Detect which cell encompasses the target text, then output its (X, Y) center coordinate. 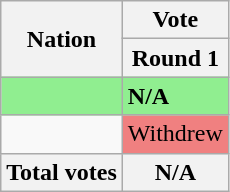
Vote (175, 20)
Withdrew (175, 134)
Nation (62, 39)
Round 1 (175, 58)
Total votes (62, 172)
